Pinpoint the cell where the given text exists, returning its [X, Y] midpoint coordinate. 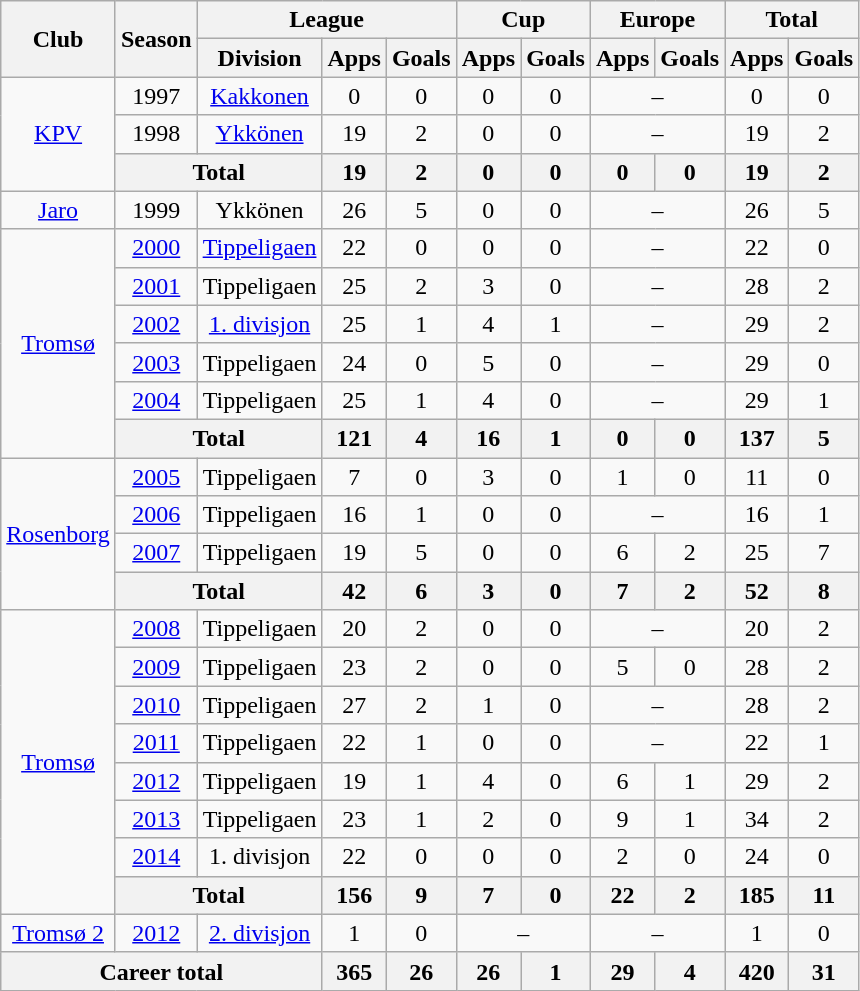
League [326, 20]
Europe [657, 20]
121 [354, 438]
2006 [156, 515]
420 [757, 971]
185 [757, 895]
137 [757, 438]
Cup [523, 20]
2008 [156, 629]
2001 [156, 286]
1997 [156, 96]
1999 [156, 210]
Season [156, 39]
Kakkonen [260, 96]
52 [757, 591]
34 [757, 819]
2. divisjon [260, 933]
Career total [162, 971]
Tromsø 2 [58, 933]
2011 [156, 743]
8 [824, 591]
Rosenborg [58, 534]
Club [58, 39]
365 [354, 971]
1998 [156, 134]
156 [354, 895]
2010 [156, 705]
2004 [156, 400]
2013 [156, 819]
2003 [156, 362]
KPV [58, 134]
27 [354, 705]
2009 [156, 667]
2002 [156, 324]
Division [260, 58]
42 [354, 591]
Jaro [58, 210]
2005 [156, 477]
2000 [156, 248]
31 [824, 971]
2014 [156, 857]
2007 [156, 553]
